Return (x, y) of the center of cell containing provided text 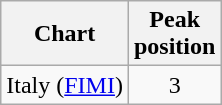
Peakposition (174, 34)
Italy (FIMI) (65, 85)
3 (174, 85)
Chart (65, 34)
